Locate the cell with the specified text and output its [X, Y] center coordinate. 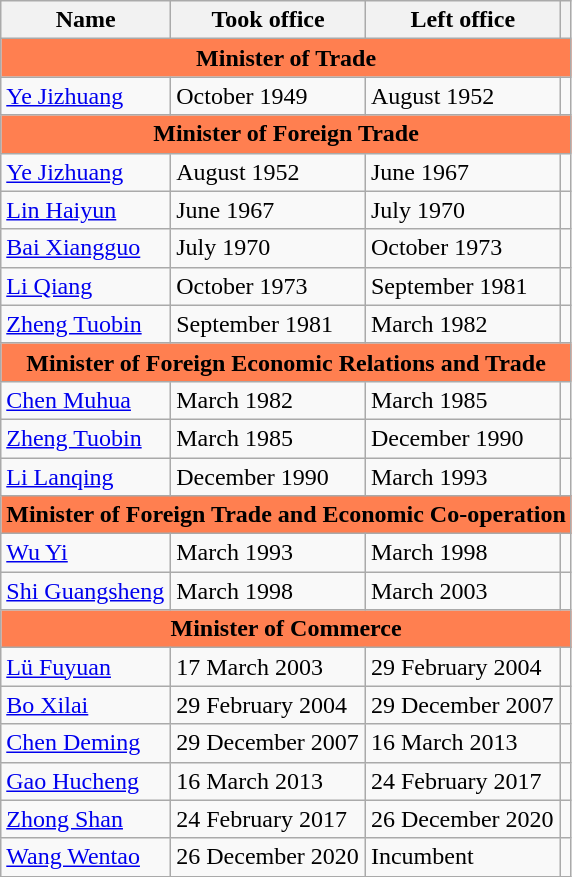
Zhong Shan [86, 819]
Minister of Commerce [286, 629]
Li Qiang [86, 286]
Wang Wentao [86, 857]
Incumbent [462, 857]
Chen Deming [86, 743]
Chen Muhua [86, 400]
Bai Xiangguo [86, 248]
Name [86, 20]
Minister of Trade [286, 58]
Left office [462, 20]
Shi Guangsheng [86, 591]
Minister of Foreign Trade and Economic Co-operation [286, 515]
Lin Haiyun [86, 210]
Took office [268, 20]
October 1949 [268, 96]
Gao Hucheng [86, 781]
Bo Xilai [86, 705]
Wu Yi [86, 553]
Minister of Foreign Trade [286, 134]
Li Lanqing [86, 477]
17 March 2003 [268, 667]
Lü Fuyuan [86, 667]
March 2003 [462, 591]
Minister of Foreign Economic Relations and Trade [286, 362]
